Find where the given text appears and provide that cell's center as (x, y) coordinate. 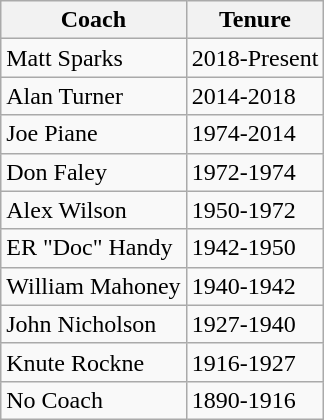
2018-Present (255, 58)
1927-1940 (255, 324)
2014-2018 (255, 96)
1974-2014 (255, 134)
Matt Sparks (94, 58)
William Mahoney (94, 286)
1942-1950 (255, 248)
Coach (94, 20)
Alan Turner (94, 96)
Don Faley (94, 172)
1950-1972 (255, 210)
John Nicholson (94, 324)
1916-1927 (255, 362)
1972-1974 (255, 172)
No Coach (94, 400)
Knute Rockne (94, 362)
ER "Doc" Handy (94, 248)
Tenure (255, 20)
1890-1916 (255, 400)
Alex Wilson (94, 210)
Joe Piane (94, 134)
1940-1942 (255, 286)
